Search for the cell housing the specified text and yield its [x, y] center coordinate. 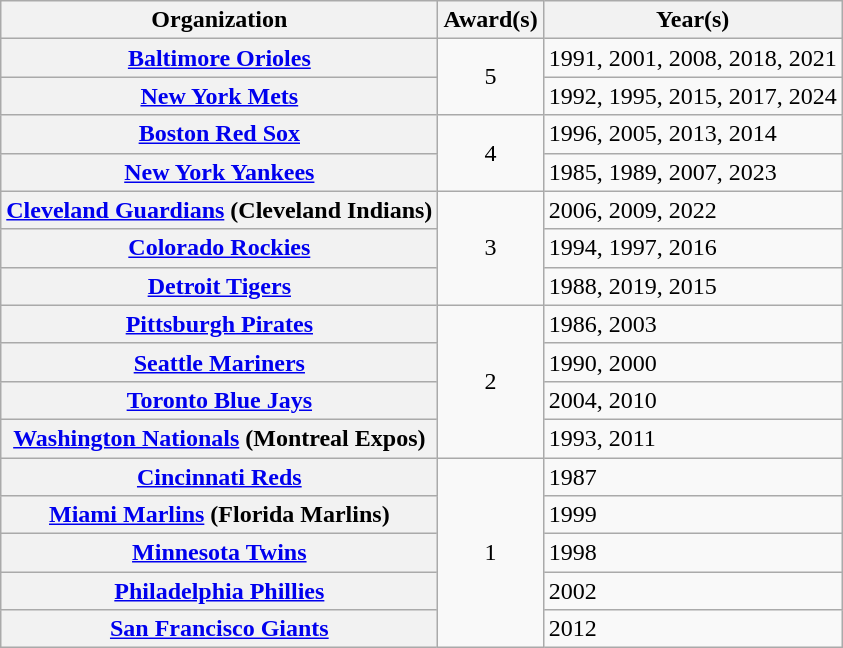
1 [490, 553]
Year(s) [692, 20]
Minnesota Twins [220, 553]
2012 [692, 629]
1998 [692, 553]
1994, 1997, 2016 [692, 248]
Seattle Mariners [220, 362]
2006, 2009, 2022 [692, 210]
Organization [220, 20]
1985, 1989, 2007, 2023 [692, 172]
Miami Marlins (Florida Marlins) [220, 515]
New York Mets [220, 96]
1986, 2003 [692, 324]
4 [490, 153]
Award(s) [490, 20]
1990, 2000 [692, 362]
5 [490, 77]
New York Yankees [220, 172]
2002 [692, 591]
1992, 1995, 2015, 2017, 2024 [692, 96]
Pittsburgh Pirates [220, 324]
Toronto Blue Jays [220, 400]
1993, 2011 [692, 438]
Washington Nationals (Montreal Expos) [220, 438]
Baltimore Orioles [220, 58]
1988, 2019, 2015 [692, 286]
San Francisco Giants [220, 629]
Cleveland Guardians (Cleveland Indians) [220, 210]
Cincinnati Reds [220, 477]
1996, 2005, 2013, 2014 [692, 134]
Detroit Tigers [220, 286]
Colorado Rockies [220, 248]
Philadelphia Phillies [220, 591]
1987 [692, 477]
1999 [692, 515]
3 [490, 248]
2 [490, 381]
Boston Red Sox [220, 134]
2004, 2010 [692, 400]
1991, 2001, 2008, 2018, 2021 [692, 58]
